Capture the cell that displays the provided text and extract its (X, Y) central coordinate. 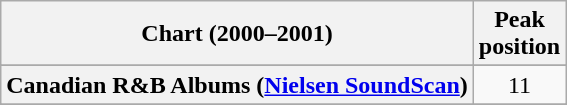
11 (519, 85)
Canadian R&B Albums (Nielsen SoundScan) (238, 85)
Chart (2000–2001) (238, 34)
Peakposition (519, 34)
